Scan for the cell matching the given text and deliver its (X, Y) coordinate at center. 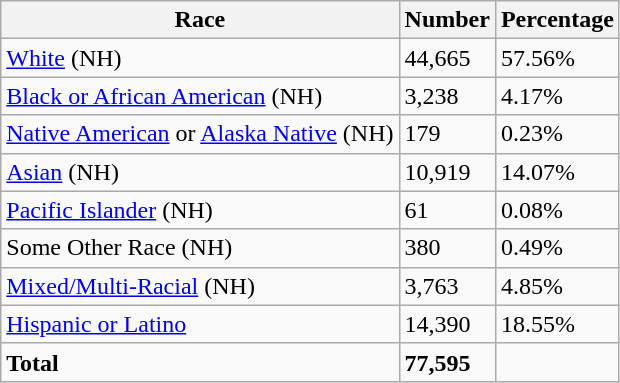
Black or African American (NH) (200, 96)
77,595 (447, 362)
3,238 (447, 96)
Mixed/Multi-Racial (NH) (200, 286)
10,919 (447, 172)
White (NH) (200, 58)
Race (200, 20)
Total (200, 362)
Asian (NH) (200, 172)
Some Other Race (NH) (200, 248)
4.17% (557, 96)
4.85% (557, 286)
Percentage (557, 20)
14.07% (557, 172)
Number (447, 20)
Native American or Alaska Native (NH) (200, 134)
380 (447, 248)
0.49% (557, 248)
0.08% (557, 210)
44,665 (447, 58)
Pacific Islander (NH) (200, 210)
3,763 (447, 286)
61 (447, 210)
57.56% (557, 58)
14,390 (447, 324)
0.23% (557, 134)
18.55% (557, 324)
Hispanic or Latino (200, 324)
179 (447, 134)
